Capture the cell that displays the provided text and extract its [x, y] central coordinate. 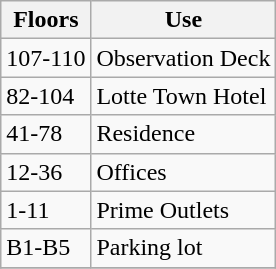
Parking lot [184, 248]
Lotte Town Hotel [184, 96]
Use [184, 20]
82-104 [46, 96]
1-11 [46, 210]
107-110 [46, 58]
41-78 [46, 134]
Prime Outlets [184, 210]
12-36 [46, 172]
B1-B5 [46, 248]
Offices [184, 172]
Residence [184, 134]
Observation Deck [184, 58]
Floors [46, 20]
